Return (X, Y) of the center of cell containing provided text 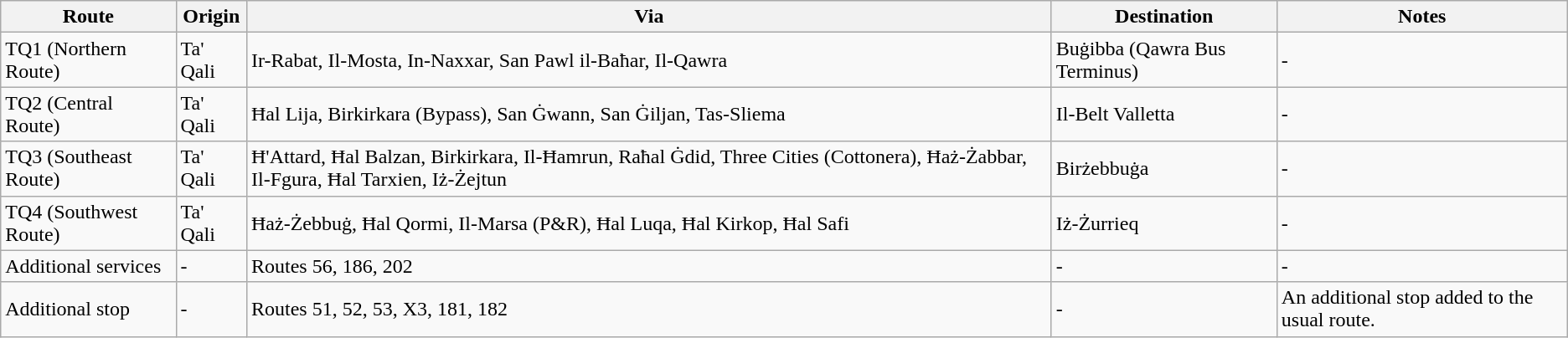
An additional stop added to the usual route. (1422, 310)
Route (89, 17)
Buġibba (Qawra Bus Terminus) (1164, 60)
Destination (1164, 17)
Via (648, 17)
Ħaż-Żebbuġ, Ħal Qormi, Il-Marsa (P&R), Ħal Luqa, Ħal Kirkop, Ħal Safi (648, 223)
Additional stop (89, 310)
TQ2 (Central Route) (89, 114)
Notes (1422, 17)
Routes 51, 52, 53, X3, 181, 182 (648, 310)
Ir-Rabat, Il-Mosta, In-Naxxar, San Pawl il-Baħar, Il-Qawra (648, 60)
TQ4 (Southwest Route) (89, 223)
Additional services (89, 266)
Birżebbuġa (1164, 169)
TQ3 (Southeast Route) (89, 169)
Il-Belt Valletta (1164, 114)
Origin (211, 17)
Ħ'Attard, Ħal Balzan, Birkirkara, Il-Ħamrun, Raħal Ġdid, Three Cities (Cottonera), Ħaż-Żabbar, Il-Fgura, Ħal Tarxien, Iż-Żejtun (648, 169)
Ħal Lija, Birkirkara (Bypass), San Ġwann, San Ġiljan, Tas-Sliema (648, 114)
Iż-Żurrieq (1164, 223)
TQ1 (Northern Route) (89, 60)
Routes 56, 186, 202 (648, 266)
